Provide the (x, y) coordinate of the cell's center where the given text is located.  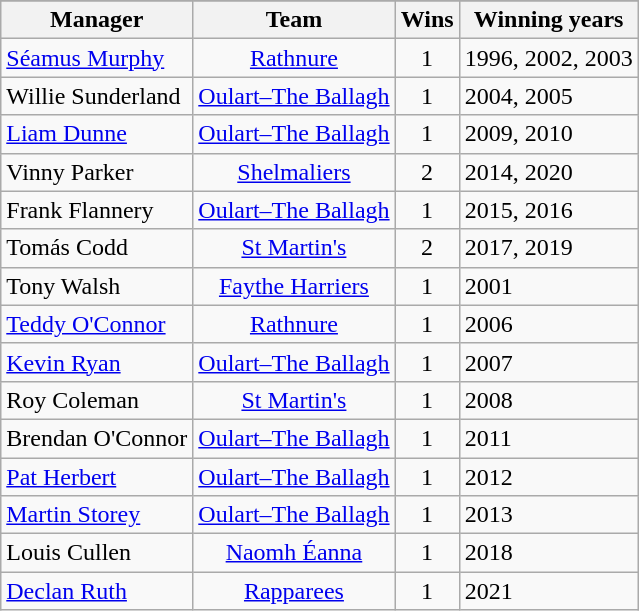
1996, 2002, 2003 (548, 58)
2011 (548, 438)
2013 (548, 515)
Naomh Éanna (294, 553)
Wins (427, 20)
Team (294, 20)
Rapparees (294, 591)
Vinny Parker (97, 172)
Louis Cullen (97, 553)
2008 (548, 400)
2001 (548, 286)
Brendan O'Connor (97, 438)
2007 (548, 362)
Teddy O'Connor (97, 324)
2009, 2010 (548, 134)
2004, 2005 (548, 96)
Kevin Ryan (97, 362)
2021 (548, 591)
Liam Dunne (97, 134)
2018 (548, 553)
2014, 2020 (548, 172)
2015, 2016 (548, 210)
2012 (548, 477)
Winning years (548, 20)
Tony Walsh (97, 286)
Faythe Harriers (294, 286)
2006 (548, 324)
Manager (97, 20)
Frank Flannery (97, 210)
Séamus Murphy (97, 58)
Tomás Codd (97, 248)
Declan Ruth (97, 591)
Shelmaliers (294, 172)
Willie Sunderland (97, 96)
Martin Storey (97, 515)
Pat Herbert (97, 477)
Roy Coleman (97, 400)
2017, 2019 (548, 248)
